Detect which cell encompasses the target text, then output its [x, y] center coordinate. 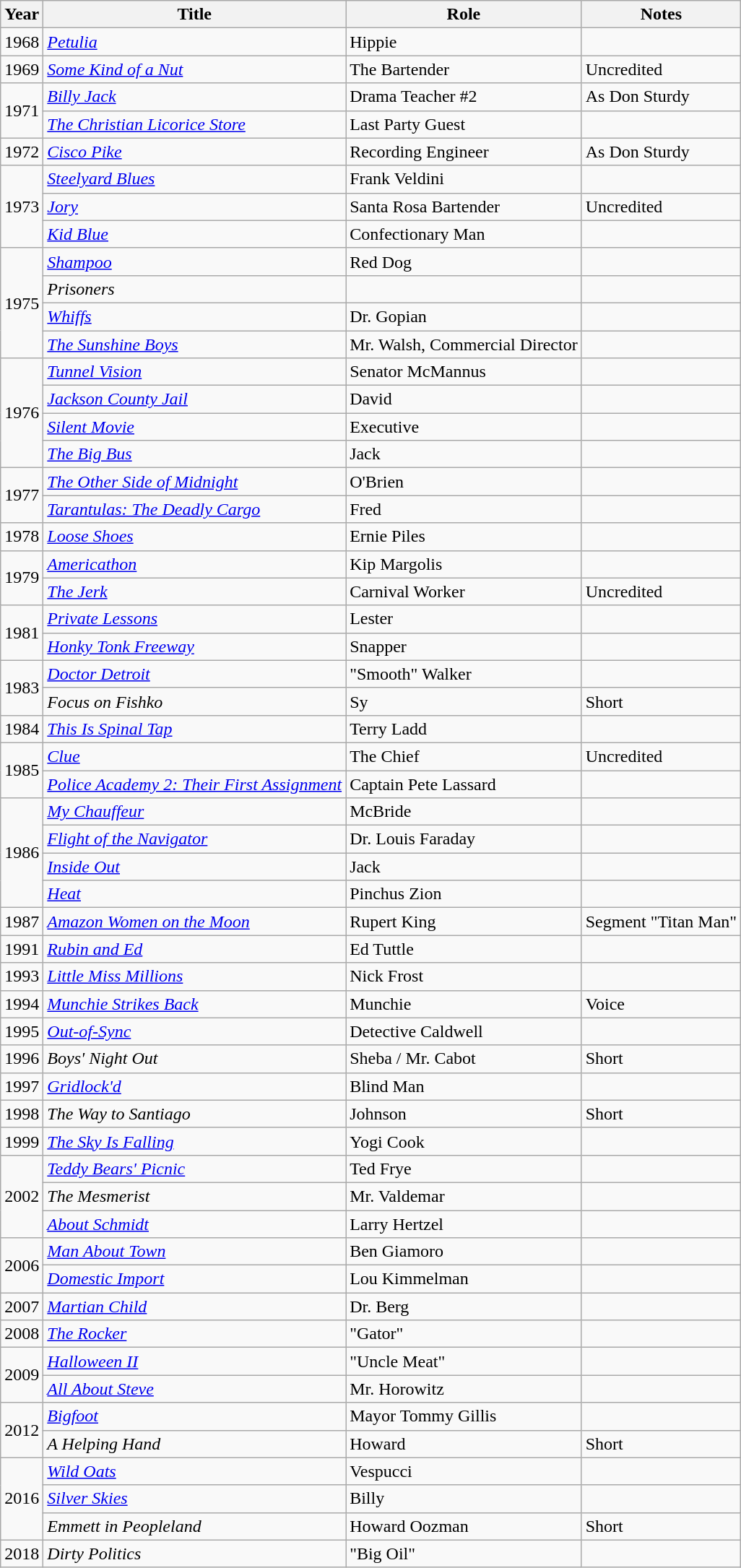
Munchie Strikes Back [195, 1004]
Drama Teacher #2 [464, 97]
1986 [22, 853]
Teddy Bears' Picnic [195, 1169]
Jackson County Jail [195, 399]
Lou Kimmelman [464, 1279]
The Way to Santiago [195, 1114]
Pinchus Zion [464, 894]
1999 [22, 1141]
2016 [22, 1499]
Recording Engineer [464, 152]
Mr. Horowitz [464, 1389]
1971 [22, 111]
Ed Tuttle [464, 949]
Title [195, 14]
Prisoners [195, 289]
Santa Rosa Bartender [464, 207]
1993 [22, 976]
Executive [464, 427]
Bigfoot [195, 1416]
Domestic Import [195, 1279]
O'Brien [464, 482]
Martian Child [195, 1307]
Frank Veldini [464, 179]
1975 [22, 303]
Little Miss Millions [195, 976]
Some Kind of a Nut [195, 69]
Amazon Women on the Moon [195, 922]
Sheba / Mr. Cabot [464, 1059]
Munchie [464, 1004]
1983 [22, 688]
1973 [22, 207]
Emmett in Peopleland [195, 1526]
Red Dog [464, 261]
Lester [464, 619]
Rupert King [464, 922]
Doctor Detroit [195, 674]
1995 [22, 1031]
The Rocker [195, 1334]
1978 [22, 537]
2006 [22, 1265]
Honky Tonk Freeway [195, 646]
All About Steve [195, 1389]
Private Lessons [195, 619]
2002 [22, 1196]
Snapper [464, 646]
Notes [661, 14]
The Christian Licorice Store [195, 124]
The Sky Is Falling [195, 1141]
Dirty Politics [195, 1554]
Confectionary Man [464, 234]
Howard Oozman [464, 1526]
Heat [195, 894]
1987 [22, 922]
"Big Oil" [464, 1554]
The Mesmerist [195, 1196]
Billy [464, 1499]
Ernie Piles [464, 537]
"Uncle Meat" [464, 1361]
The Other Side of Midnight [195, 482]
The Chief [464, 756]
Voice [661, 1004]
Mayor Tommy Gillis [464, 1416]
Johnson [464, 1114]
The Jerk [195, 592]
Tunnel Vision [195, 372]
Loose Shoes [195, 537]
Man About Town [195, 1252]
Clue [195, 756]
Americathon [195, 564]
The Bartender [464, 69]
Kip Margolis [464, 564]
Whiffs [195, 316]
Blind Man [464, 1086]
Tarantulas: The Deadly Cargo [195, 509]
Detective Caldwell [464, 1031]
Flight of the Navigator [195, 839]
Ben Giamoro [464, 1252]
Rubin and Ed [195, 949]
Nick Frost [464, 976]
Ted Frye [464, 1169]
Gridlock'd [195, 1086]
Petulia [195, 42]
1985 [22, 770]
Larry Hertzel [464, 1224]
1981 [22, 633]
Focus on Fishko [195, 701]
Year [22, 14]
Mr. Valdemar [464, 1196]
1969 [22, 69]
Silver Skies [195, 1499]
Yogi Cook [464, 1141]
1984 [22, 729]
Halloween II [195, 1361]
Captain Pete Lassard [464, 784]
Carnival Worker [464, 592]
"Gator" [464, 1334]
Inside Out [195, 867]
Silent Movie [195, 427]
Dr. Berg [464, 1307]
Boys' Night Out [195, 1059]
Dr. Gopian [464, 316]
Terry Ladd [464, 729]
Fred [464, 509]
About Schmidt [195, 1224]
Cisco Pike [195, 152]
1994 [22, 1004]
Out-of-Sync [195, 1031]
1996 [22, 1059]
Kid Blue [195, 234]
1991 [22, 949]
Dr. Louis Faraday [464, 839]
1998 [22, 1114]
Police Academy 2: Their First Assignment [195, 784]
1976 [22, 413]
Vespucci [464, 1471]
This Is Spinal Tap [195, 729]
Howard [464, 1444]
"Smooth" Walker [464, 674]
2008 [22, 1334]
Role [464, 14]
Last Party Guest [464, 124]
1972 [22, 152]
The Big Bus [195, 454]
My Chauffeur [195, 812]
Hippie [464, 42]
Senator McMannus [464, 372]
Steelyard Blues [195, 179]
The Sunshine Boys [195, 345]
1968 [22, 42]
Shampoo [195, 261]
Jory [195, 207]
2007 [22, 1307]
A Helping Hand [195, 1444]
2009 [22, 1375]
1997 [22, 1086]
2012 [22, 1430]
1977 [22, 495]
Mr. Walsh, Commercial Director [464, 345]
Billy Jack [195, 97]
David [464, 399]
Sy [464, 701]
2018 [22, 1554]
McBride [464, 812]
1979 [22, 578]
Segment "Titan Man" [661, 922]
Wild Oats [195, 1471]
